Return the (x, y) coordinate for the center point of the cell that contains the specified text.  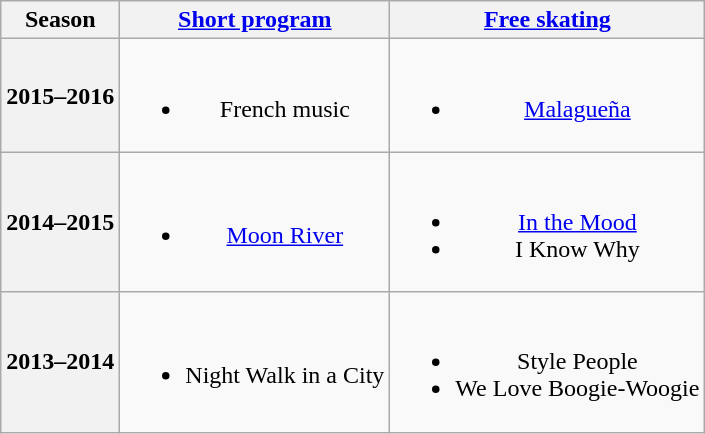
Moon River (255, 222)
2013–2014 (60, 362)
Malagueña (548, 96)
French music (255, 96)
Night Walk in a City (255, 362)
Free skating (548, 20)
2015–2016 (60, 96)
Style People We Love Boogie-Woogie (548, 362)
Short program (255, 20)
In the Mood I Know Why (548, 222)
Season (60, 20)
2014–2015 (60, 222)
